Provide the (X, Y) coordinate of the cell's center where the given text is located.  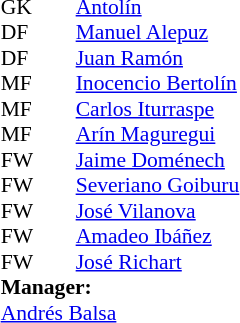
José Vilanova (158, 211)
Inocencio Bertolín (158, 83)
Carlos Iturraspe (158, 109)
Manuel Alepuz (158, 33)
Severiano Goiburu (158, 185)
José Richart (158, 262)
Amadeo Ibáñez (158, 237)
Arín Maguregui (158, 135)
Jaime Doménech (158, 160)
Juan Ramón (158, 58)
Manager: (120, 287)
